Extract the (X, Y) coordinate from the center of the cell holding the provided text.  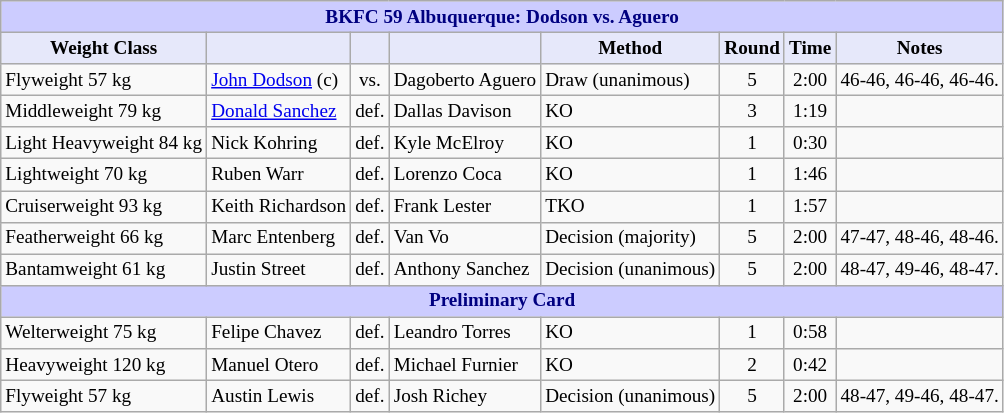
John Dodson (c) (279, 80)
1:46 (810, 175)
Method (630, 48)
Josh Richey (464, 396)
Featherweight 66 kg (104, 238)
Time (810, 48)
47-47, 48-46, 48-46. (920, 238)
Donald Sanchez (279, 111)
46-46, 46-46, 46-46. (920, 80)
Van Vo (464, 238)
Austin Lewis (279, 396)
Frank Lester (464, 206)
vs. (370, 80)
Cruiserweight 93 kg (104, 206)
Dagoberto Aguero (464, 80)
Weight Class (104, 48)
BKFC 59 Albuquerque: Dodson vs. Aguero (502, 17)
Bantamweight 61 kg (104, 270)
0:30 (810, 143)
Justin Street (279, 270)
Draw (unanimous) (630, 80)
Round (752, 48)
Lightweight 70 kg (104, 175)
Felipe Chavez (279, 333)
1:19 (810, 111)
Anthony Sanchez (464, 270)
Ruben Warr (279, 175)
0:42 (810, 365)
Manuel Otero (279, 365)
Nick Kohring (279, 143)
TKO (630, 206)
Kyle McElroy (464, 143)
Keith Richardson (279, 206)
Dallas Davison (464, 111)
Welterweight 75 kg (104, 333)
Marc Entenberg (279, 238)
Light Heavyweight 84 kg (104, 143)
Preliminary Card (502, 301)
1:57 (810, 206)
Lorenzo Coca (464, 175)
Decision (majority) (630, 238)
Notes (920, 48)
3 (752, 111)
0:58 (810, 333)
Michael Furnier (464, 365)
Middleweight 79 kg (104, 111)
Leandro Torres (464, 333)
Heavyweight 120 kg (104, 365)
2 (752, 365)
